Return [X, Y] of the center of cell containing provided text 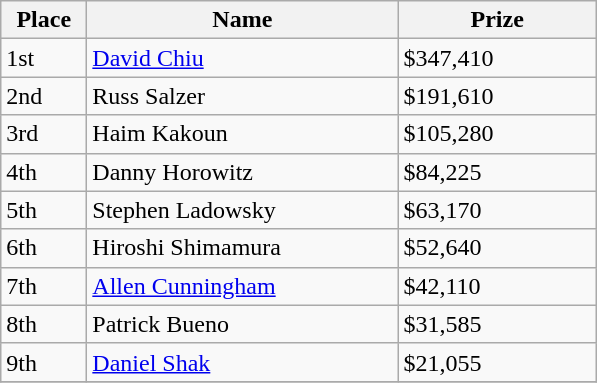
Haim Kakoun [242, 134]
$191,610 [498, 96]
4th [44, 172]
Patrick Bueno [242, 324]
$52,640 [498, 248]
David Chiu [242, 58]
$21,055 [498, 362]
Place [44, 20]
Allen Cunningham [242, 286]
Name [242, 20]
$105,280 [498, 134]
9th [44, 362]
1st [44, 58]
6th [44, 248]
8th [44, 324]
Daniel Shak [242, 362]
$31,585 [498, 324]
3rd [44, 134]
Stephen Ladowsky [242, 210]
$347,410 [498, 58]
Russ Salzer [242, 96]
$63,170 [498, 210]
Danny Horowitz [242, 172]
Prize [498, 20]
$42,110 [498, 286]
2nd [44, 96]
Hiroshi Shimamura [242, 248]
7th [44, 286]
$84,225 [498, 172]
5th [44, 210]
